For the text-containing cell, return its midpoint in [X, Y] coordinate format. 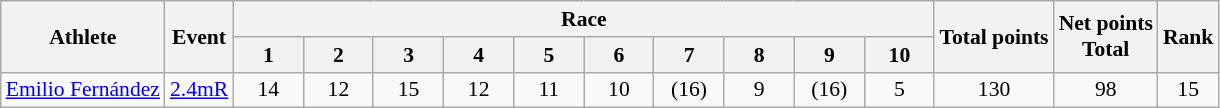
11 [549, 90]
3 [408, 55]
Total points [994, 36]
Emilio Fernández [83, 90]
Net pointsTotal [1106, 36]
8 [759, 55]
98 [1106, 90]
Rank [1188, 36]
4 [479, 55]
Athlete [83, 36]
7 [689, 55]
130 [994, 90]
14 [268, 90]
1 [268, 55]
Event [199, 36]
2.4mR [199, 90]
2 [338, 55]
Race [584, 19]
6 [619, 55]
